Pinpoint the cell where the given text exists, returning its [x, y] midpoint coordinate. 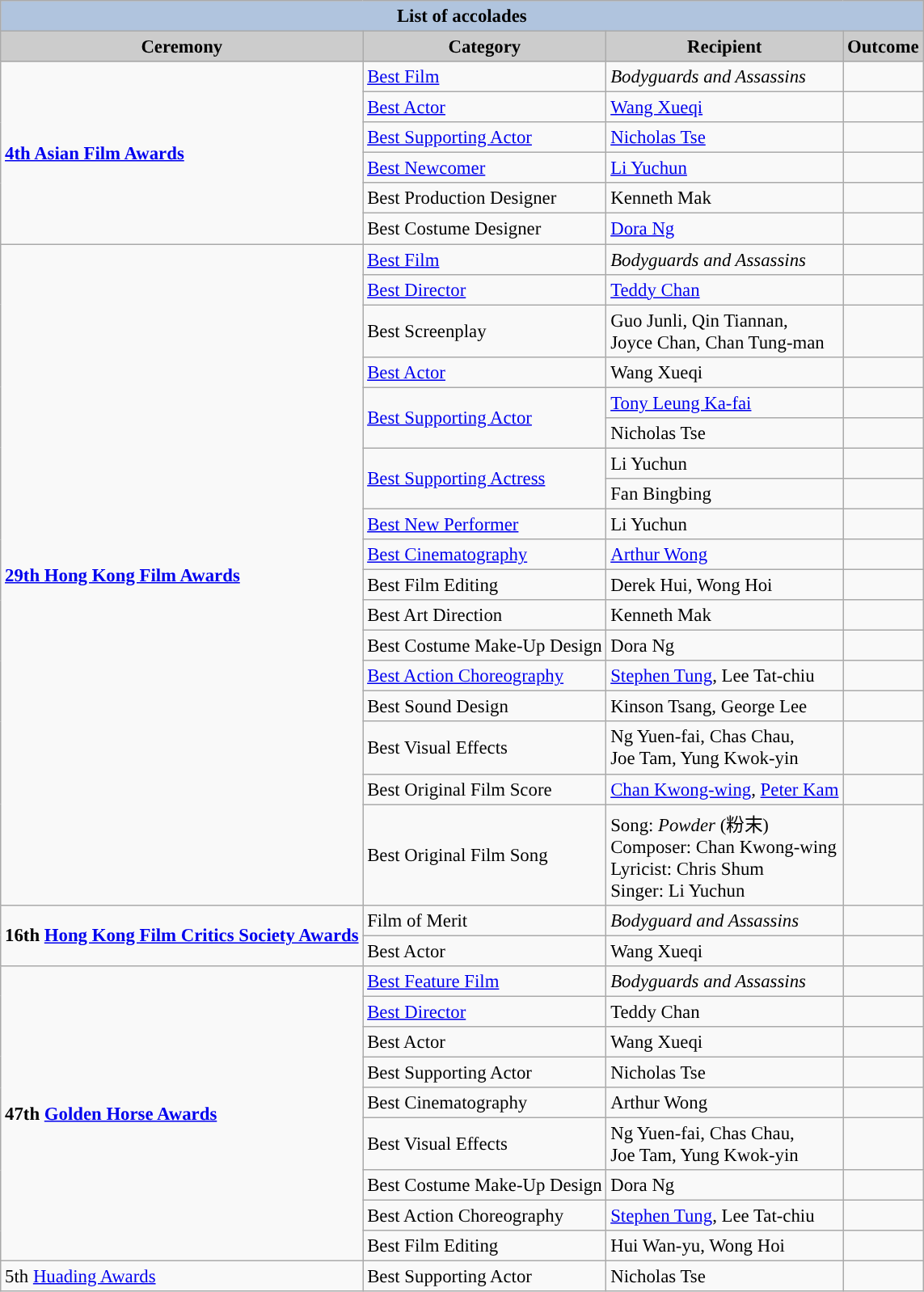
Best Screenplay [485, 331]
Bodyguard and Assassins [724, 920]
Hui Wan-yu, Wong Hoi [724, 1246]
Best Production Designer [485, 198]
Best Original Film Song [485, 855]
5th Huading Awards [182, 1277]
Tony Leung Ka-fai [724, 403]
Song: Powder (粉末)Composer: Chan Kwong-wing Lyricist: Chris Shum Singer: Li Yuchun [724, 855]
47th Golden Horse Awards [182, 1114]
Best Costume Designer [485, 229]
Best Supporting Actress [485, 479]
Derek Hui, Wong Hoi [724, 585]
Category [485, 47]
Best Original Film Score [485, 789]
Outcome [883, 47]
Best Sound Design [485, 707]
Best Art Direction [485, 615]
List of accolades [462, 16]
Best Feature Film [485, 982]
29th Hong Kong Film Awards [182, 575]
Recipient [724, 47]
4th Asian Film Awards [182, 153]
Ceremony [182, 47]
Film of Merit [485, 920]
Guo Junli, Qin Tiannan,Joyce Chan, Chan Tung-man [724, 331]
Best New Performer [485, 524]
Fan Bingbing [724, 494]
Kinson Tsang, George Lee [724, 707]
Chan Kwong-wing, Peter Kam [724, 789]
16th Hong Kong Film Critics Society Awards [182, 935]
Best Newcomer [485, 168]
